Extract the [x, y] coordinate from the center of the cell holding the provided text.  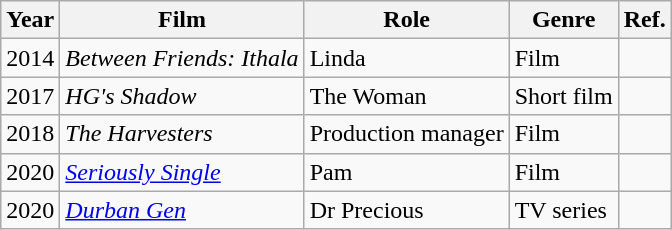
Between Friends: Ithala [182, 58]
Production manager [406, 134]
2014 [30, 58]
Linda [406, 58]
The Harvesters [182, 134]
The Woman [406, 96]
Dr Precious [406, 210]
Durban Gen [182, 210]
Pam [406, 172]
TV series [564, 210]
Genre [564, 20]
Year [30, 20]
2018 [30, 134]
HG's Shadow [182, 96]
Role [406, 20]
Seriously Single [182, 172]
Ref. [644, 20]
Short film [564, 96]
2017 [30, 96]
